Return the [X, Y] coordinate for the center point of the cell that contains the specified text.  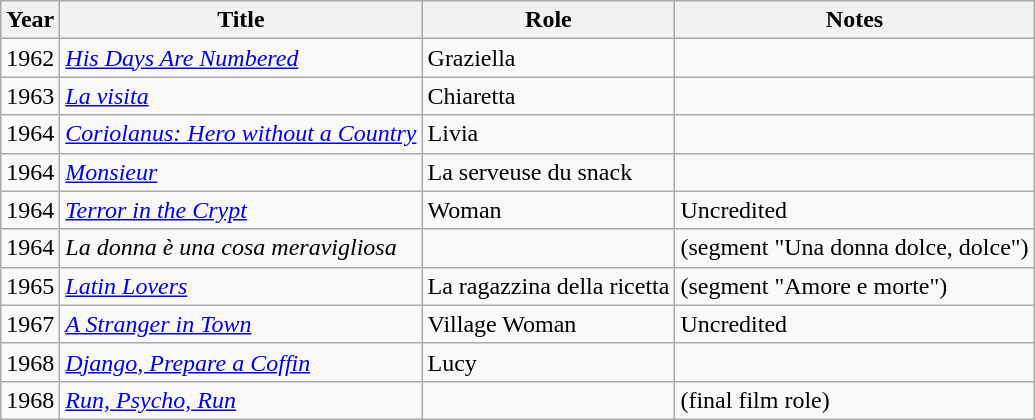
1967 [30, 324]
Livia [548, 134]
Graziella [548, 58]
(segment "Amore e morte") [854, 286]
Latin Lovers [241, 286]
Coriolanus: Hero without a Country [241, 134]
La serveuse du snack [548, 172]
1963 [30, 96]
His Days Are Numbered [241, 58]
Lucy [548, 362]
Django, Prepare a Coffin [241, 362]
Village Woman [548, 324]
Terror in the Crypt [241, 210]
1965 [30, 286]
La visita [241, 96]
Woman [548, 210]
La donna è una cosa meravigliosa [241, 248]
Role [548, 20]
Chiaretta [548, 96]
Title [241, 20]
Year [30, 20]
Monsieur [241, 172]
La ragazzina della ricetta [548, 286]
1962 [30, 58]
Notes [854, 20]
(segment "Una donna dolce, dolce") [854, 248]
(final film role) [854, 400]
A Stranger in Town [241, 324]
Run, Psycho, Run [241, 400]
